Return (x, y) of the center of cell containing provided text 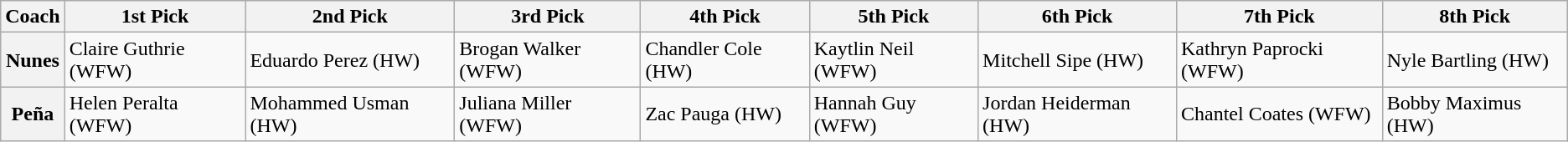
Bobby Maximus (HW) (1474, 114)
Kathryn Paprocki (WFW) (1279, 60)
3rd Pick (548, 17)
Jordan Heiderman (HW) (1077, 114)
Eduardo Perez (HW) (350, 60)
Nyle Bartling (HW) (1474, 60)
Zac Pauga (HW) (725, 114)
1st Pick (155, 17)
Helen Peralta (WFW) (155, 114)
Claire Guthrie (WFW) (155, 60)
Chantel Coates (WFW) (1279, 114)
Brogan Walker (WFW) (548, 60)
Mitchell Sipe (HW) (1077, 60)
2nd Pick (350, 17)
4th Pick (725, 17)
6th Pick (1077, 17)
Nunes (33, 60)
8th Pick (1474, 17)
Hannah Guy (WFW) (893, 114)
Kaytlin Neil (WFW) (893, 60)
Mohammed Usman (HW) (350, 114)
Peña (33, 114)
Coach (33, 17)
7th Pick (1279, 17)
Juliana Miller (WFW) (548, 114)
Chandler Cole (HW) (725, 60)
5th Pick (893, 17)
